Pinpoint the cell where the given text exists, returning its [X, Y] midpoint coordinate. 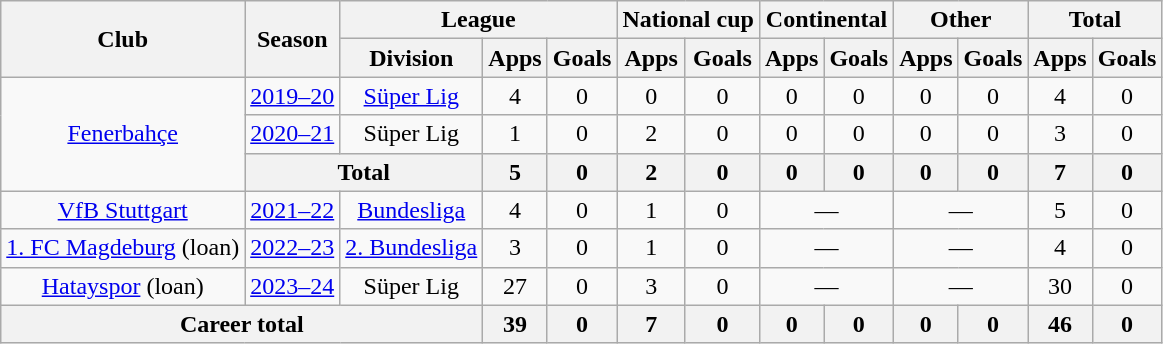
League [478, 20]
Other [961, 20]
Season [292, 39]
National cup [688, 20]
Hatayspor (loan) [123, 286]
2. Bundesliga [412, 248]
2020–21 [292, 134]
46 [1060, 324]
2022–23 [292, 248]
2023–24 [292, 286]
27 [515, 286]
Fenerbahçe [123, 134]
30 [1060, 286]
39 [515, 324]
2019–20 [292, 96]
Club [123, 39]
Bundesliga [412, 210]
2021–22 [292, 210]
1. FC Magdeburg (loan) [123, 248]
Career total [242, 324]
VfB Stuttgart [123, 210]
Continental [826, 20]
Division [412, 58]
